Extract the (x, y) coordinate from the center of the cell holding the provided text.  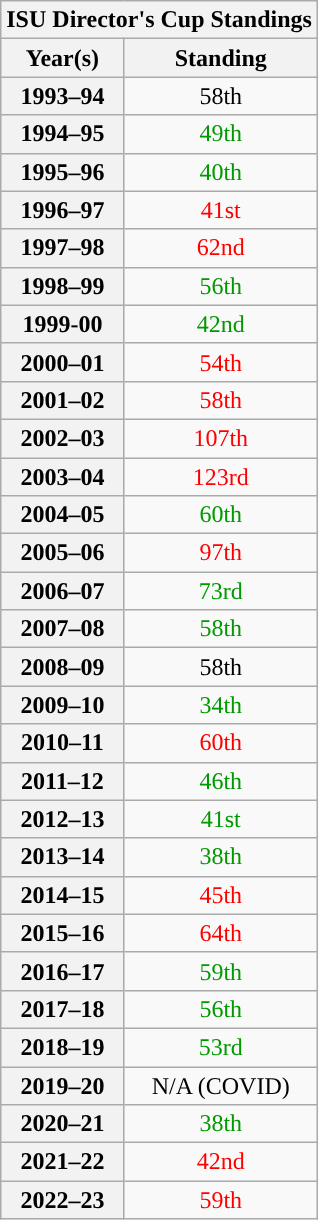
1995–96 (62, 172)
2012–13 (62, 819)
2022–23 (62, 1200)
1993–94 (62, 96)
97th (220, 553)
ISU Director's Cup Standings (160, 20)
2021–22 (62, 1162)
1996–97 (62, 210)
1997–98 (62, 248)
2009–10 (62, 705)
107th (220, 438)
2018–19 (62, 1047)
2003–04 (62, 477)
123rd (220, 477)
2017–18 (62, 1009)
N/A (COVID) (220, 1085)
2015–16 (62, 933)
Standing (220, 58)
45th (220, 895)
2020–21 (62, 1124)
2005–06 (62, 553)
2014–15 (62, 895)
62nd (220, 248)
1994–95 (62, 134)
54th (220, 362)
1998–99 (62, 286)
49th (220, 134)
2010–11 (62, 743)
53rd (220, 1047)
2002–03 (62, 438)
Year(s) (62, 58)
2004–05 (62, 515)
2013–14 (62, 857)
2007–08 (62, 629)
2016–17 (62, 971)
64th (220, 933)
2000–01 (62, 362)
40th (220, 172)
2006–07 (62, 591)
2011–12 (62, 781)
2008–09 (62, 667)
2019–20 (62, 1085)
1999-00 (62, 324)
2001–02 (62, 400)
34th (220, 705)
73rd (220, 591)
46th (220, 781)
